Output the [X, Y] coordinate of the center of the cell containing the given text.  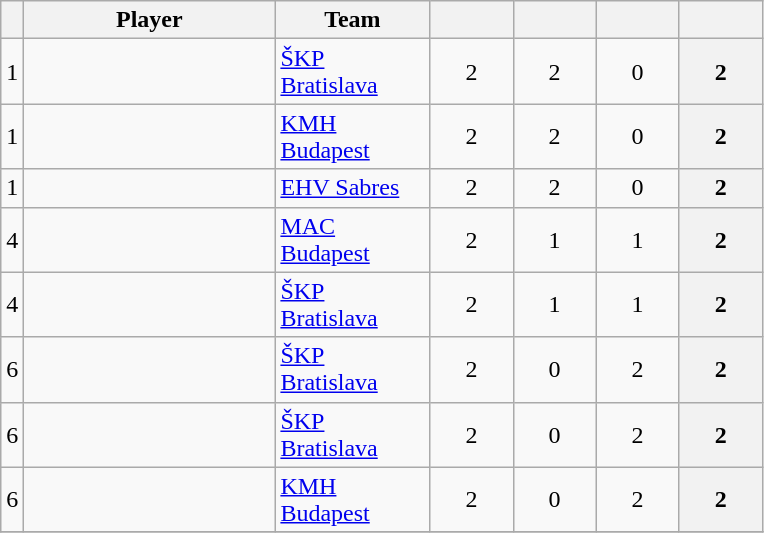
Team [352, 20]
MAC Budapest [352, 240]
EHV Sabres [352, 188]
Player [150, 20]
